Find where the given text appears and provide that cell's center as [x, y] coordinate. 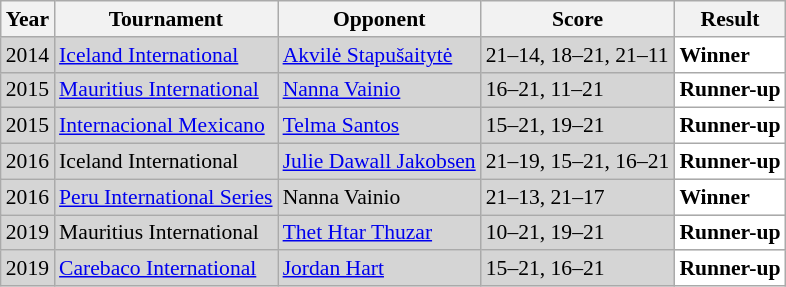
Tournament [166, 19]
Julie Dawall Jakobsen [380, 162]
Internacional Mexicano [166, 126]
2014 [28, 55]
21–13, 21–17 [578, 197]
Score [578, 19]
15–21, 19–21 [578, 126]
10–21, 19–21 [578, 233]
Carebaco International [166, 269]
Akvilė Stapušaitytė [380, 55]
Thet Htar Thuzar [380, 233]
Telma Santos [380, 126]
Opponent [380, 19]
Result [730, 19]
Peru International Series [166, 197]
21–14, 18–21, 21–11 [578, 55]
15–21, 16–21 [578, 269]
Year [28, 19]
16–21, 11–21 [578, 90]
Jordan Hart [380, 269]
21–19, 15–21, 16–21 [578, 162]
